Pinpoint the cell where the given text exists, returning its [X, Y] midpoint coordinate. 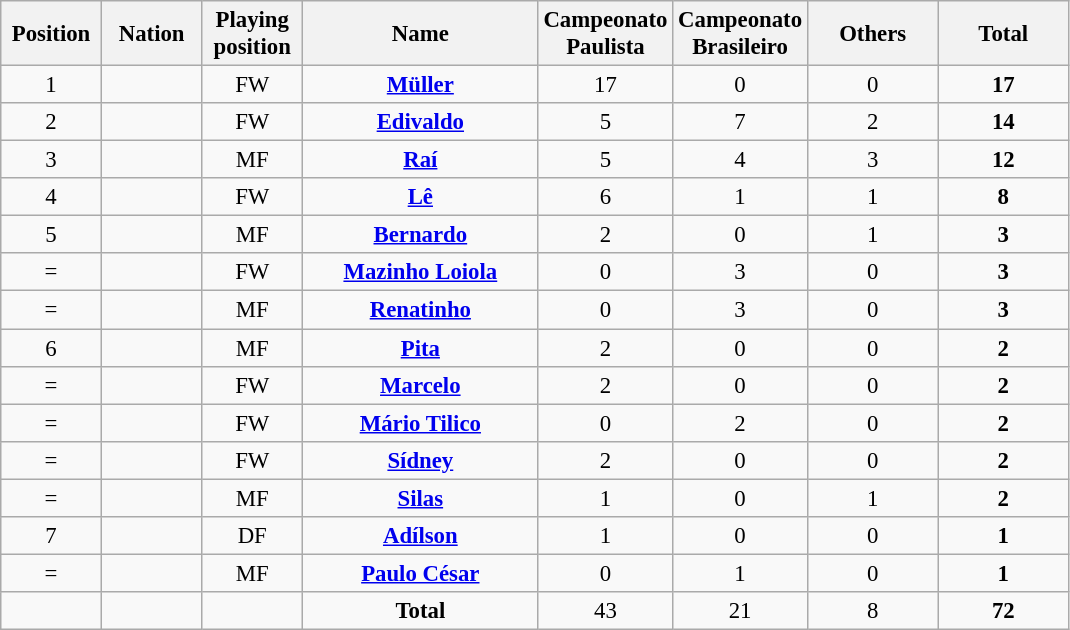
Mário Tilico [421, 423]
Paulo César [421, 573]
Müller [421, 85]
Sídney [421, 460]
Bernardo [421, 235]
Playing position [252, 34]
Campeonato Paulista [606, 34]
Silas [421, 498]
Pita [421, 348]
21 [740, 611]
DF [252, 536]
14 [1004, 122]
Marcelo [421, 385]
12 [1004, 160]
Adílson [421, 536]
Lê [421, 197]
Campeonato Brasileiro [740, 34]
72 [1004, 611]
Nation [152, 34]
Mazinho Loiola [421, 273]
Position [52, 34]
Others [872, 34]
Edivaldo [421, 122]
43 [606, 611]
Name [421, 34]
Renatinho [421, 310]
Raí [421, 160]
